Extract the [x, y] coordinate from the center of the cell holding the provided text.  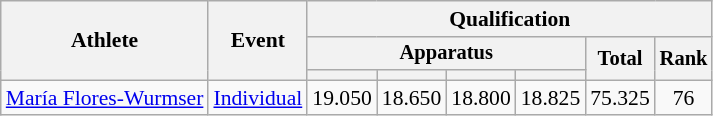
Rank [684, 58]
Qualification [510, 19]
18.800 [480, 98]
75.325 [620, 98]
18.825 [550, 98]
Athlete [105, 40]
Apparatus [446, 54]
Total [620, 58]
Individual [258, 98]
María Flores-Wurmser [105, 98]
18.650 [412, 98]
Event [258, 40]
19.050 [342, 98]
76 [684, 98]
